For the text-containing cell, return its midpoint in [x, y] coordinate format. 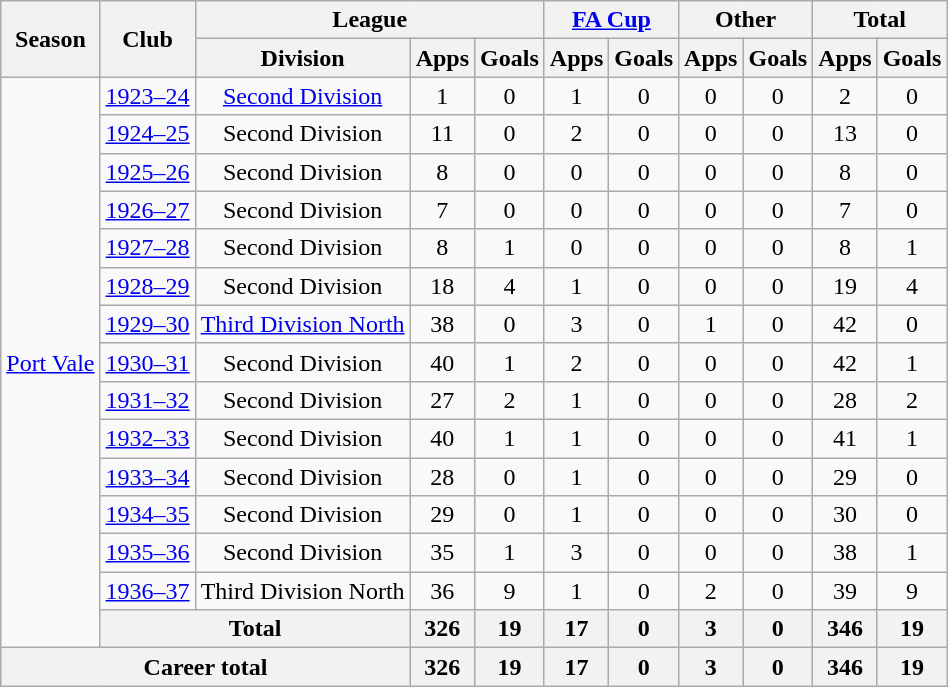
Other [746, 20]
1924–25 [148, 134]
Career total [206, 667]
39 [845, 591]
League [370, 20]
13 [845, 134]
Club [148, 39]
11 [442, 134]
27 [442, 400]
30 [845, 515]
1936–37 [148, 591]
1925–26 [148, 172]
1931–32 [148, 400]
FA Cup [611, 20]
1930–31 [148, 362]
1926–27 [148, 210]
1933–34 [148, 477]
36 [442, 591]
Season [50, 39]
1932–33 [148, 438]
1929–30 [148, 324]
41 [845, 438]
Division [302, 58]
1923–24 [148, 96]
1934–35 [148, 515]
18 [442, 286]
Port Vale [50, 362]
1928–29 [148, 286]
1927–28 [148, 248]
35 [442, 553]
1935–36 [148, 553]
